Return the [X, Y] coordinate for the center point of the cell that contains the specified text.  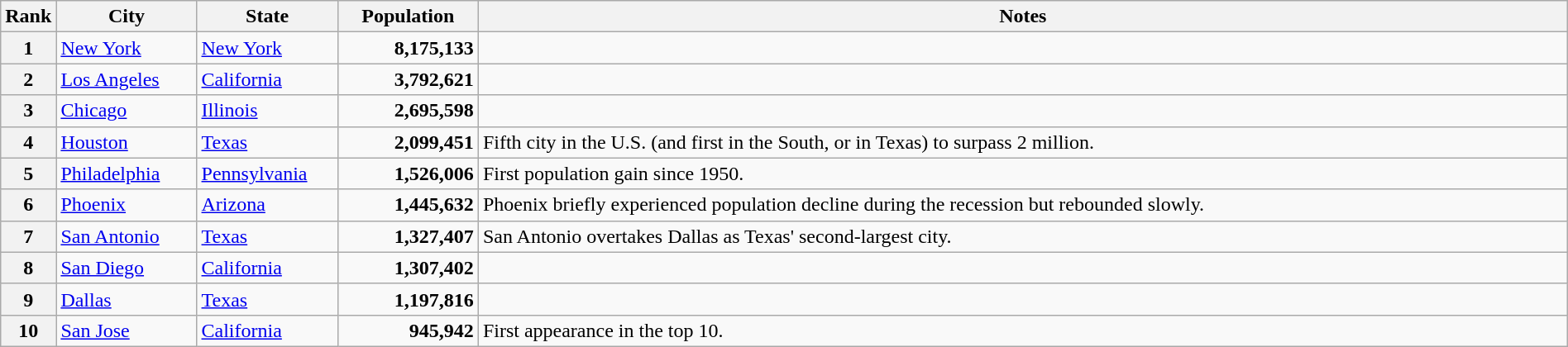
1,197,816 [408, 299]
San Jose [127, 330]
Rank [28, 17]
San Diego [127, 268]
2 [28, 79]
10 [28, 330]
1 [28, 48]
First appearance in the top 10. [1022, 330]
Los Angeles [127, 79]
Population [408, 17]
Phoenix [127, 205]
Houston [127, 142]
3 [28, 111]
2,695,598 [408, 111]
8,175,133 [408, 48]
2,099,451 [408, 142]
City [127, 17]
Philadelphia [127, 173]
945,942 [408, 330]
3,792,621 [408, 79]
1,327,407 [408, 236]
9 [28, 299]
Pennsylvania [267, 173]
Dallas [127, 299]
Arizona [267, 205]
Chicago [127, 111]
Fifth city in the U.S. (and first in the South, or in Texas) to surpass 2 million. [1022, 142]
4 [28, 142]
8 [28, 268]
San Antonio overtakes Dallas as Texas' second-largest city. [1022, 236]
7 [28, 236]
Notes [1022, 17]
First population gain since 1950. [1022, 173]
1,526,006 [408, 173]
1,307,402 [408, 268]
Illinois [267, 111]
5 [28, 173]
State [267, 17]
6 [28, 205]
1,445,632 [408, 205]
Phoenix briefly experienced population decline during the recession but rebounded slowly. [1022, 205]
San Antonio [127, 236]
